Extract the [X, Y] coordinate from the center of the cell holding the provided text.  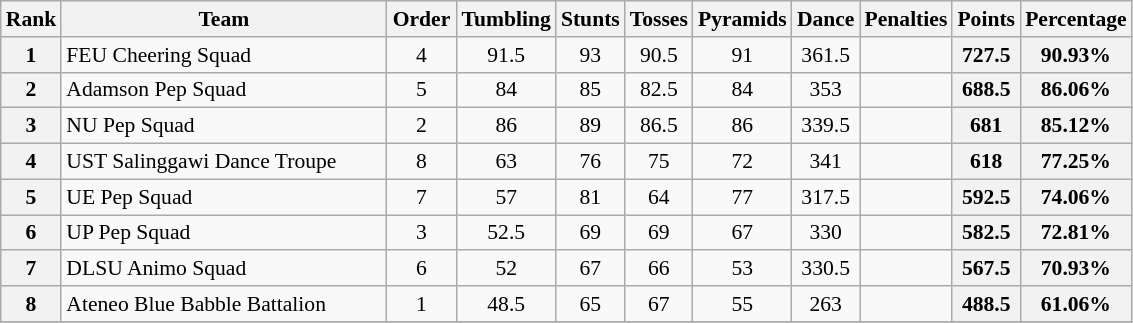
618 [986, 162]
UST Salinggawi Dance Troupe [224, 162]
76 [590, 162]
341 [826, 162]
85 [590, 90]
330 [826, 233]
263 [826, 304]
72.81% [1076, 233]
688.5 [986, 90]
89 [590, 126]
330.5 [826, 269]
55 [742, 304]
Tumbling [506, 19]
727.5 [986, 55]
85.12% [1076, 126]
Stunts [590, 19]
UP Pep Squad [224, 233]
65 [590, 304]
339.5 [826, 126]
Tosses [659, 19]
57 [506, 197]
91 [742, 55]
DLSU Animo Squad [224, 269]
81 [590, 197]
Pyramids [742, 19]
Ateneo Blue Babble Battalion [224, 304]
488.5 [986, 304]
52 [506, 269]
86.5 [659, 126]
77 [742, 197]
77.25% [1076, 162]
567.5 [986, 269]
61.06% [1076, 304]
361.5 [826, 55]
592.5 [986, 197]
582.5 [986, 233]
Percentage [1076, 19]
NU Pep Squad [224, 126]
Adamson Pep Squad [224, 90]
Penalties [906, 19]
Team [224, 19]
90.93% [1076, 55]
UE Pep Squad [224, 197]
FEU Cheering Squad [224, 55]
93 [590, 55]
70.93% [1076, 269]
317.5 [826, 197]
Rank [32, 19]
86.06% [1076, 90]
91.5 [506, 55]
64 [659, 197]
353 [826, 90]
Order [421, 19]
72 [742, 162]
Dance [826, 19]
63 [506, 162]
48.5 [506, 304]
52.5 [506, 233]
82.5 [659, 90]
74.06% [1076, 197]
75 [659, 162]
Points [986, 19]
53 [742, 269]
681 [986, 126]
90.5 [659, 55]
66 [659, 269]
